Search for the cell housing the specified text and yield its [X, Y] center coordinate. 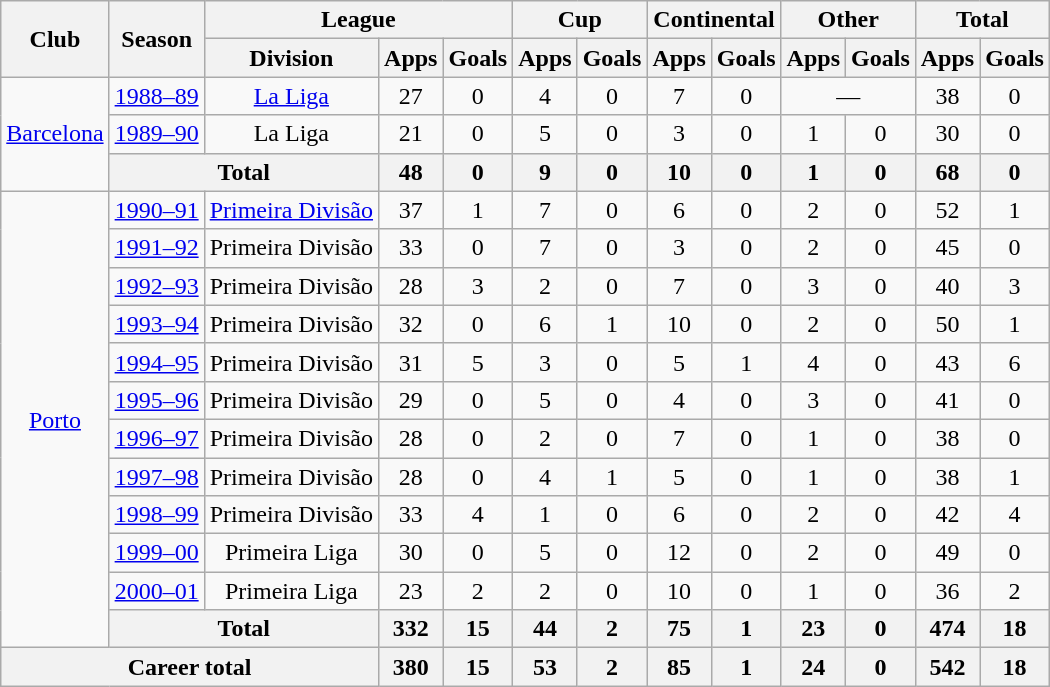
49 [947, 553]
31 [411, 362]
27 [411, 96]
85 [679, 667]
1994–95 [156, 362]
1989–90 [156, 134]
1998–99 [156, 515]
1991–92 [156, 248]
Barcelona [55, 134]
Cup [580, 20]
Career total [190, 667]
37 [411, 210]
48 [411, 172]
21 [411, 134]
44 [545, 629]
75 [679, 629]
42 [947, 515]
Continental [714, 20]
43 [947, 362]
474 [947, 629]
2000–01 [156, 591]
1992–93 [156, 286]
380 [411, 667]
45 [947, 248]
Porto [55, 420]
332 [411, 629]
1995–96 [156, 400]
Division [291, 58]
542 [947, 667]
9 [545, 172]
29 [411, 400]
Season [156, 39]
36 [947, 591]
68 [947, 172]
1999–00 [156, 553]
1997–98 [156, 477]
24 [813, 667]
— [848, 96]
Other [848, 20]
32 [411, 324]
1993–94 [156, 324]
League [358, 20]
Club [55, 39]
40 [947, 286]
12 [679, 553]
52 [947, 210]
1988–89 [156, 96]
50 [947, 324]
41 [947, 400]
1996–97 [156, 438]
53 [545, 667]
1990–91 [156, 210]
